Return the (x, y) coordinate for the center point of the cell that contains the specified text.  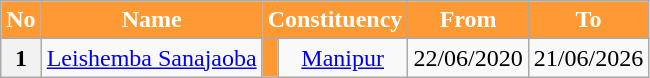
1 (21, 58)
To (588, 20)
Constituency (335, 20)
Name (152, 20)
From (468, 20)
Leishemba Sanajaoba (152, 58)
Manipur (343, 58)
22/06/2020 (468, 58)
No (21, 20)
21/06/2026 (588, 58)
